Provide the [X, Y] coordinate of the cell's center where the given text is located.  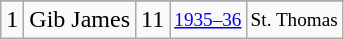
St. Thomas [294, 20]
11 [153, 20]
Gib James [80, 20]
1 [12, 20]
1935–36 [208, 20]
